Extract the [X, Y] coordinate from the center of the cell holding the provided text.  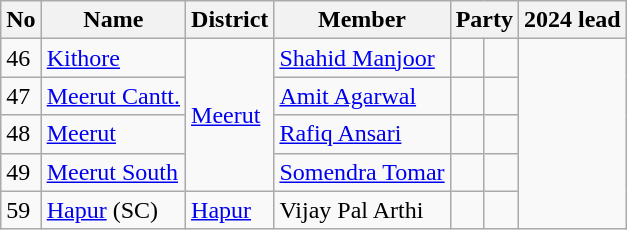
Meerut South [113, 172]
Hapur (SC) [113, 210]
49 [21, 172]
District [230, 20]
46 [21, 58]
Amit Agarwal [362, 96]
48 [21, 134]
Shahid Manjoor [362, 58]
59 [21, 210]
Hapur [230, 210]
Rafiq Ansari [362, 134]
Vijay Pal Arthi [362, 210]
Name [113, 20]
Meerut Cantt. [113, 96]
Somendra Tomar [362, 172]
Member [362, 20]
Party [484, 20]
47 [21, 96]
2024 lead [573, 20]
No [21, 20]
Kithore [113, 58]
